Provide the (X, Y) coordinate of the cell's center where the given text is located.  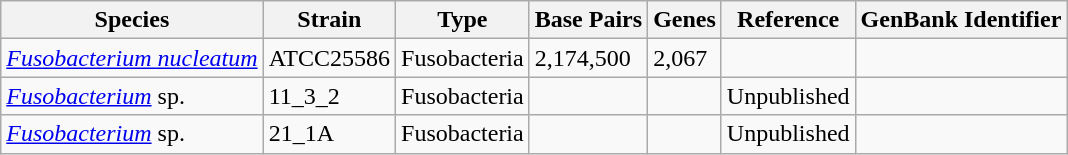
Type (463, 20)
2,067 (685, 58)
Strain (329, 20)
Reference (788, 20)
Genes (685, 20)
21_1A (329, 134)
2,174,500 (588, 58)
Base Pairs (588, 20)
11_3_2 (329, 96)
ATCC25586 (329, 58)
Fusobacterium nucleatum (132, 58)
GenBank Identifier (961, 20)
Species (132, 20)
